Output the (X, Y) coordinate of the center of the cell containing the given text.  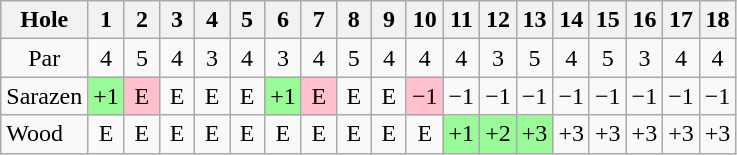
11 (462, 20)
13 (534, 20)
12 (498, 20)
7 (318, 20)
2 (142, 20)
17 (682, 20)
10 (424, 20)
16 (644, 20)
1 (106, 20)
Hole (44, 20)
18 (718, 20)
Sarazen (44, 96)
15 (608, 20)
6 (284, 20)
Par (44, 58)
9 (388, 20)
Wood (44, 134)
14 (572, 20)
8 (354, 20)
+2 (498, 134)
